Determine the (X, Y) coordinate at the center of the cell enclosing the given text.  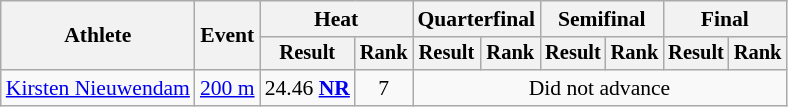
7 (384, 88)
Event (228, 36)
Final (724, 19)
Quarterfinal (476, 19)
Semifinal (602, 19)
24.46 NR (308, 88)
Heat (336, 19)
Athlete (98, 36)
200 m (228, 88)
Did not advance (599, 88)
Kirsten Nieuwendam (98, 88)
